Scan for the cell matching the given text and deliver its (x, y) coordinate at center. 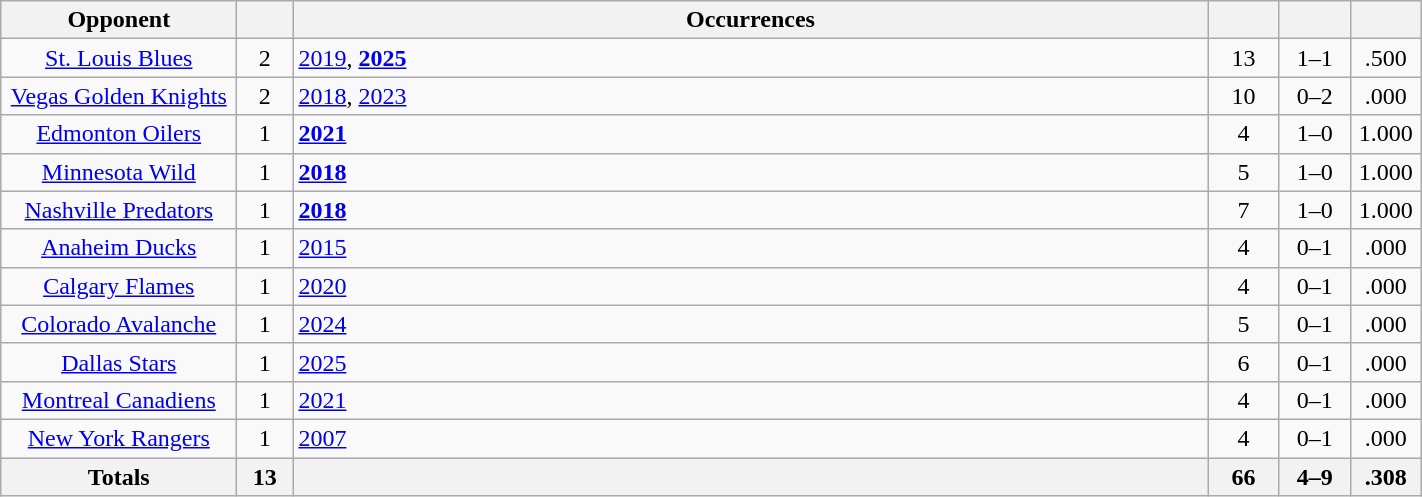
New York Rangers (119, 438)
2019, 2025 (750, 58)
Vegas Golden Knights (119, 96)
0–2 (1314, 96)
2018, 2023 (750, 96)
.308 (1386, 477)
2024 (750, 324)
Nashville Predators (119, 210)
1–1 (1314, 58)
.500 (1386, 58)
10 (1244, 96)
2020 (750, 286)
Totals (119, 477)
Edmonton Oilers (119, 134)
2025 (750, 362)
Anaheim Ducks (119, 248)
Montreal Canadiens (119, 400)
Opponent (119, 20)
7 (1244, 210)
Occurrences (750, 20)
2015 (750, 248)
Calgary Flames (119, 286)
66 (1244, 477)
Minnesota Wild (119, 172)
6 (1244, 362)
4–9 (1314, 477)
2007 (750, 438)
Colorado Avalanche (119, 324)
St. Louis Blues (119, 58)
Dallas Stars (119, 362)
